Return the [x, y] coordinate for the center point of the cell that contains the specified text.  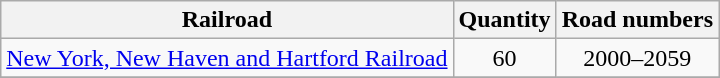
2000–2059 [637, 58]
60 [504, 58]
New York, New Haven and Hartford Railroad [227, 58]
Railroad [227, 20]
Road numbers [637, 20]
Quantity [504, 20]
